Search for the cell housing the specified text and yield its (X, Y) center coordinate. 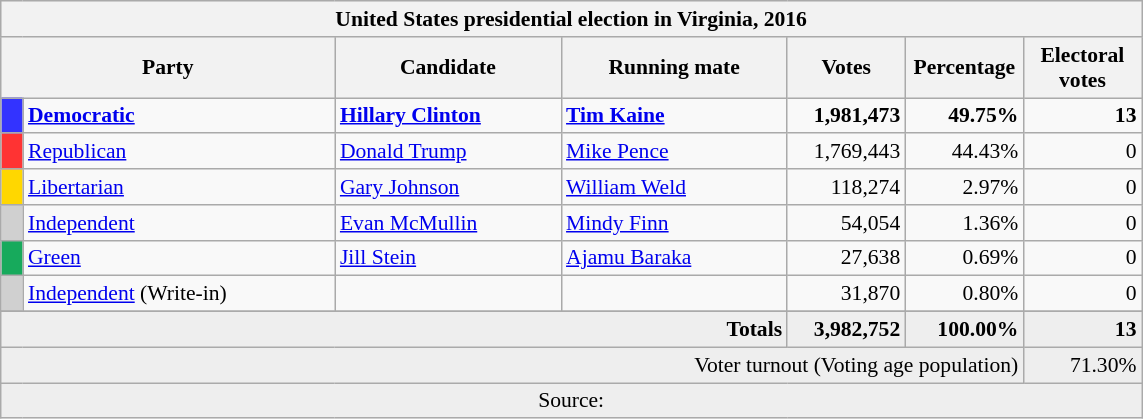
27,638 (846, 258)
2.97% (964, 187)
Green (179, 258)
Gary Johnson (448, 187)
Tim Kaine (674, 116)
Hillary Clinton (448, 116)
49.75% (964, 116)
Libertarian (179, 187)
3,982,752 (846, 330)
Independent (Write-in) (179, 294)
William Weld (674, 187)
118,274 (846, 187)
0.69% (964, 258)
Mike Pence (674, 152)
0.80% (964, 294)
31,870 (846, 294)
1.36% (964, 223)
Democratic (179, 116)
Source: (572, 401)
44.43% (964, 152)
Totals (394, 330)
United States presidential election in Virginia, 2016 (572, 19)
Running mate (674, 68)
Mindy Finn (674, 223)
1,769,443 (846, 152)
Republican (179, 152)
54,054 (846, 223)
Donald Trump (448, 152)
Evan McMullin (448, 223)
1,981,473 (846, 116)
Votes (846, 68)
Candidate (448, 68)
Electoral votes (1082, 68)
Percentage (964, 68)
Voter turnout (Voting age population) (512, 365)
Party (168, 68)
100.00% (964, 330)
Ajamu Baraka (674, 258)
71.30% (1082, 365)
Independent (179, 223)
Jill Stein (448, 258)
